Output the [X, Y] coordinate of the center of the cell containing the given text.  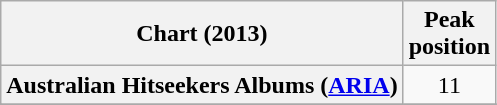
11 [449, 85]
Chart (2013) [202, 34]
Peakposition [449, 34]
Australian Hitseekers Albums (ARIA) [202, 85]
